Determine the (X, Y) coordinate at the center of the cell enclosing the given text.  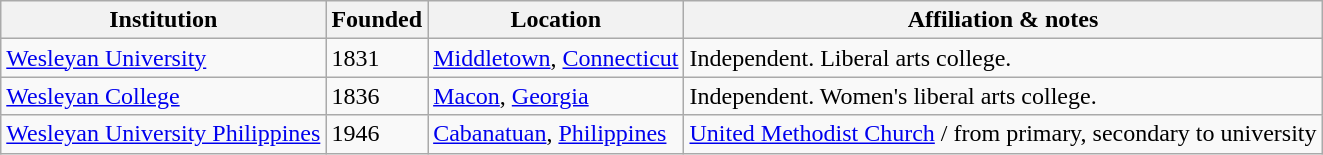
Cabanatuan, Philippines (556, 134)
Affiliation & notes (1003, 20)
Macon, Georgia (556, 96)
1946 (377, 134)
Independent. Liberal arts college. (1003, 58)
Middletown, Connecticut (556, 58)
Founded (377, 20)
1836 (377, 96)
Institution (164, 20)
Wesleyan University (164, 58)
Wesleyan College (164, 96)
1831 (377, 58)
Independent. Women's liberal arts college. (1003, 96)
Location (556, 20)
Wesleyan University Philippines (164, 134)
United Methodist Church / from primary, secondary to university (1003, 134)
